Determine the [X, Y] coordinate at the center of the cell enclosing the given text.  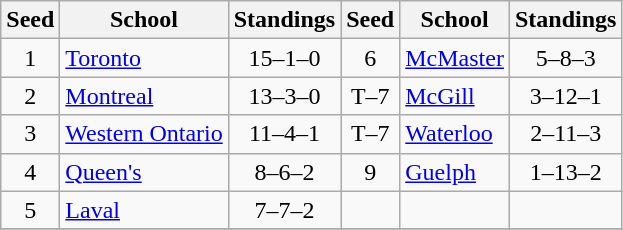
8–6–2 [284, 172]
11–4–1 [284, 134]
Montreal [144, 96]
Laval [144, 210]
7–7–2 [284, 210]
5 [30, 210]
13–3–0 [284, 96]
2–11–3 [565, 134]
Queen's [144, 172]
1–13–2 [565, 172]
15–1–0 [284, 58]
Guelph [455, 172]
McGill [455, 96]
McMaster [455, 58]
Waterloo [455, 134]
9 [370, 172]
1 [30, 58]
2 [30, 96]
3–12–1 [565, 96]
Western Ontario [144, 134]
4 [30, 172]
3 [30, 134]
6 [370, 58]
Toronto [144, 58]
5–8–3 [565, 58]
